Find where the given text appears and provide that cell's center as [X, Y] coordinate. 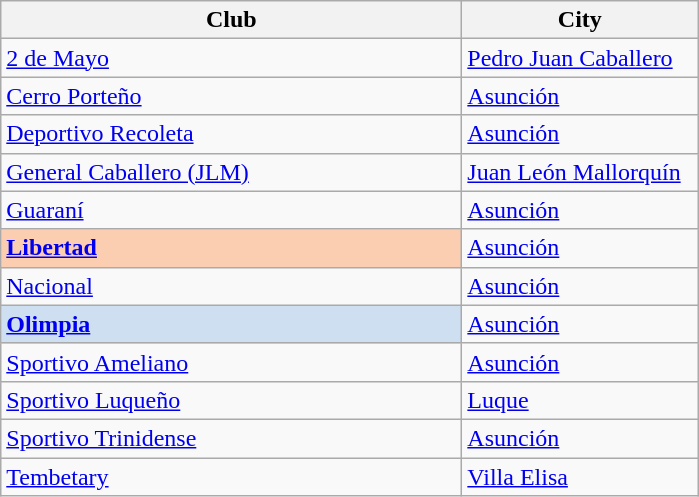
Nacional [232, 286]
Olimpia [232, 324]
Tembetary [232, 477]
Sportivo Trinidense [232, 438]
Villa Elisa [580, 477]
Juan León Mallorquín [580, 172]
Deportivo Recoleta [232, 134]
Guaraní [232, 210]
Luque [580, 400]
2 de Mayo [232, 58]
Pedro Juan Caballero [580, 58]
General Caballero (JLM) [232, 172]
Sportivo Ameliano [232, 362]
Sportivo Luqueño [232, 400]
Cerro Porteño [232, 96]
Libertad [232, 248]
Club [232, 20]
City [580, 20]
